Capture the cell that displays the provided text and extract its (x, y) central coordinate. 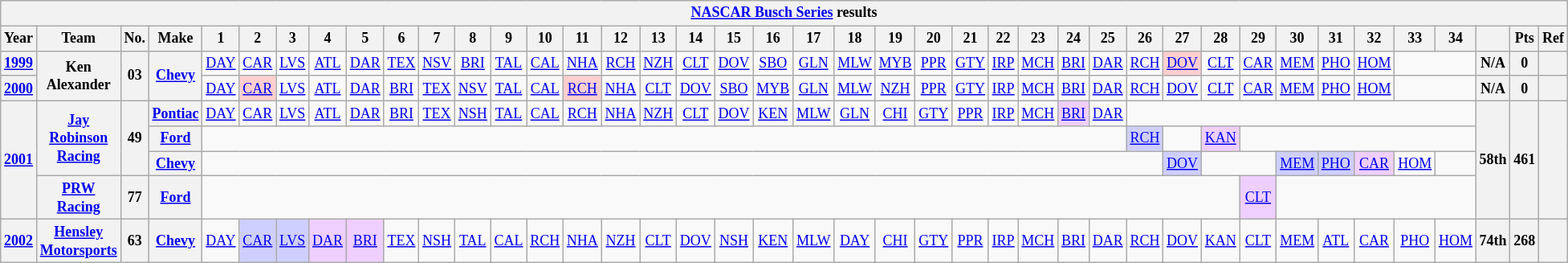
21 (971, 39)
28 (1220, 39)
58th (1493, 159)
10 (545, 39)
461 (1525, 159)
5 (365, 39)
13 (658, 39)
268 (1525, 241)
17 (814, 39)
22 (1004, 39)
Ref (1554, 39)
Jay Robinson Racing (79, 138)
6 (401, 39)
19 (895, 39)
No. (135, 39)
74th (1493, 241)
15 (734, 39)
8 (472, 39)
29 (1258, 39)
PRW Racing (79, 198)
Pontiac (175, 113)
11 (583, 39)
32 (1375, 39)
26 (1145, 39)
03 (135, 76)
33 (1415, 39)
Ken Alexander (79, 76)
2001 (19, 159)
18 (854, 39)
14 (696, 39)
NASCAR Busch Series results (784, 13)
Year (19, 39)
77 (135, 198)
3 (292, 39)
Hensley Motorsports (79, 241)
63 (135, 241)
31 (1336, 39)
Make (175, 39)
20 (934, 39)
9 (509, 39)
30 (1297, 39)
1 (221, 39)
4 (328, 39)
23 (1038, 39)
Pts (1525, 39)
34 (1456, 39)
49 (135, 138)
2002 (19, 241)
27 (1183, 39)
12 (621, 39)
24 (1074, 39)
2000 (19, 88)
2 (258, 39)
16 (773, 39)
7 (437, 39)
1999 (19, 63)
25 (1108, 39)
Team (79, 39)
